From the cell containing the given text, extract its center point as [X, Y] coordinate. 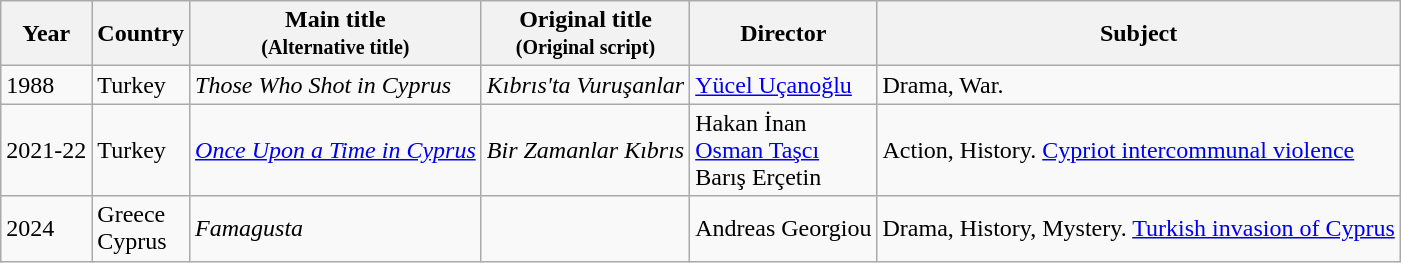
GreeceCyprus [141, 228]
Drama, History, Mystery. Turkish invasion of Cyprus [1138, 228]
Famagusta [336, 228]
Yücel Uçanoğlu [784, 85]
Main title(Alternative title) [336, 34]
Bir Zamanlar Kıbrıs [585, 150]
Subject [1138, 34]
Those Who Shot in Cyprus [336, 85]
2024 [46, 228]
Hakan İnanOsman TaşcıBarış Erçetin [784, 150]
Drama, War. [1138, 85]
Original title(Original script) [585, 34]
Country [141, 34]
Director [784, 34]
Andreas Georgiou [784, 228]
2021-22 [46, 150]
Once Upon a Time in Cyprus [336, 150]
Action, History. Cypriot intercommunal violence [1138, 150]
Year [46, 34]
1988 [46, 85]
Kıbrıs'ta Vuruşanlar [585, 85]
